Extract the (X, Y) coordinate from the center of the cell holding the provided text.  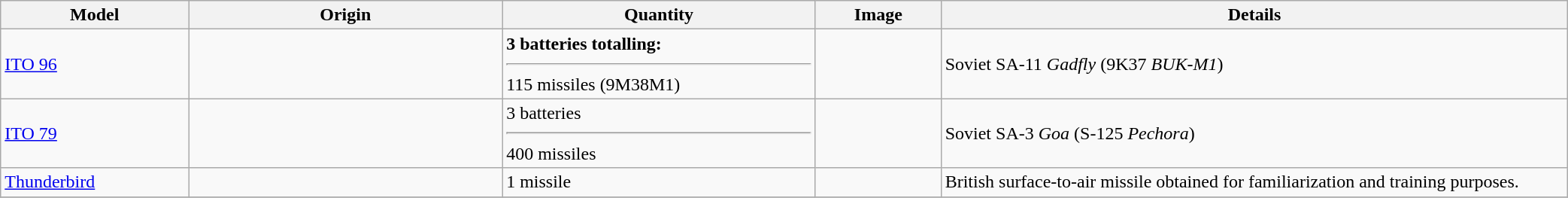
3 batteries400 missiles (659, 133)
Soviet SA-3 Goa (S-125 Pechora) (1254, 133)
Thunderbird (95, 182)
Quantity (659, 15)
Image (878, 15)
ITO 96 (95, 64)
3 batteries totalling:115 missiles (9M38M1) (659, 64)
1 missile (659, 182)
British surface-to-air missile obtained for familiarization and training purposes. (1254, 182)
Model (95, 15)
ITO 79 (95, 133)
Soviet SA-11 Gadfly (9K37 BUK-M1) (1254, 64)
Details (1254, 15)
Origin (346, 15)
